Pinpoint the cell where the given text exists, returning its (X, Y) midpoint coordinate. 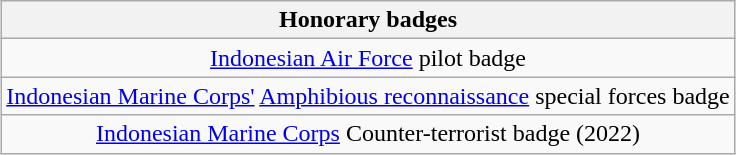
Indonesian Marine Corps' Amphibious reconnaissance special forces badge (368, 96)
Indonesian Marine Corps Counter-terrorist badge (2022) (368, 134)
Indonesian Air Force pilot badge (368, 58)
Honorary badges (368, 20)
